From the cell containing the given text, extract its center point as [x, y] coordinate. 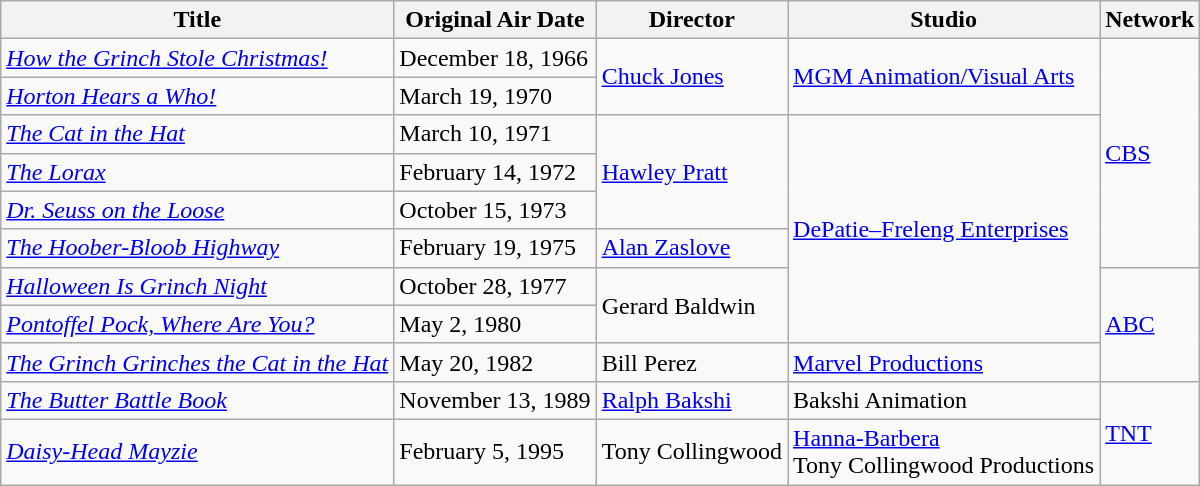
Marvel Productions [944, 362]
Studio [944, 20]
May 2, 1980 [495, 324]
May 20, 1982 [495, 362]
ABC [1150, 324]
February 5, 1995 [495, 452]
CBS [1150, 153]
Ralph Bakshi [692, 400]
Network [1150, 20]
The Cat in the Hat [198, 134]
Bakshi Animation [944, 400]
The Grinch Grinches the Cat in the Hat [198, 362]
Halloween Is Grinch Night [198, 286]
Tony Collingwood [692, 452]
Hawley Pratt [692, 172]
Dr. Seuss on the Loose [198, 210]
February 14, 1972 [495, 172]
MGM Animation/Visual Arts [944, 77]
The Lorax [198, 172]
Gerard Baldwin [692, 305]
Original Air Date [495, 20]
Horton Hears a Who! [198, 96]
DePatie–Freleng Enterprises [944, 229]
Chuck Jones [692, 77]
Daisy-Head Mayzie [198, 452]
October 15, 1973 [495, 210]
Pontoffel Pock, Where Are You? [198, 324]
Alan Zaslove [692, 248]
The Hoober-Bloob Highway [198, 248]
Hanna-BarberaTony Collingwood Productions [944, 452]
October 28, 1977 [495, 286]
November 13, 1989 [495, 400]
How the Grinch Stole Christmas! [198, 58]
December 18, 1966 [495, 58]
March 19, 1970 [495, 96]
The Butter Battle Book [198, 400]
Bill Perez [692, 362]
Director [692, 20]
Title [198, 20]
March 10, 1971 [495, 134]
TNT [1150, 432]
February 19, 1975 [495, 248]
